Locate the cell with the specified text and output its [x, y] center coordinate. 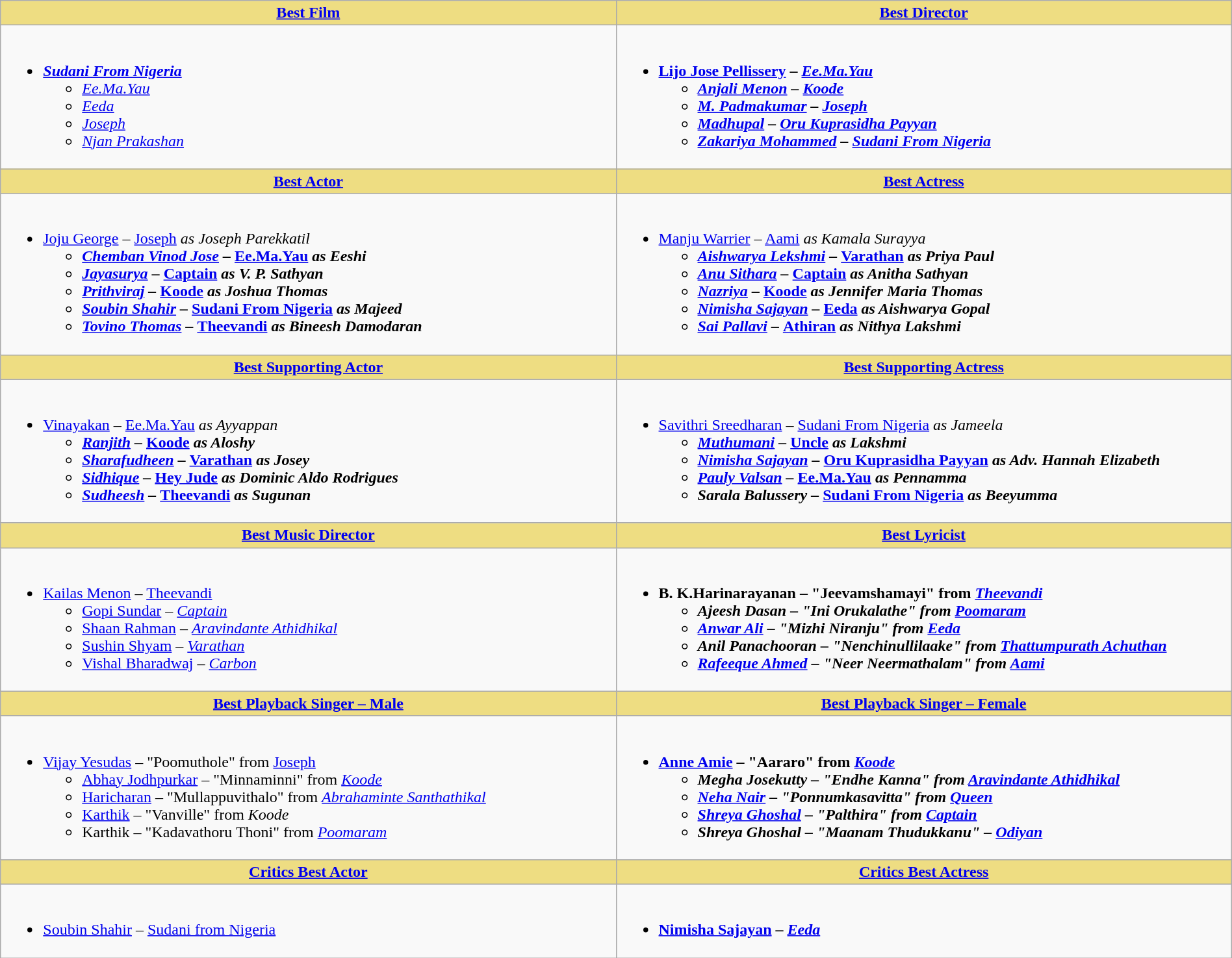
Soubin Shahir – Sudani from Nigeria [308, 921]
Best Playback Singer – Male [308, 703]
Best Supporting Actor [308, 367]
Best Director [924, 13]
Best Music Director [308, 535]
Lijo Jose Pellissery – Ee.Ma.YauAnjali Menon – KoodeM. Padmakumar – JosephMadhupal – Oru Kuprasidha PayyanZakariya Mohammed – Sudani From Nigeria [924, 97]
Best Actress [924, 181]
Sudani From NigeriaEe.Ma.YauEedaJosephNjan Prakashan [308, 97]
Best Actor [308, 181]
Critics Best Actress [924, 872]
Best Supporting Actress [924, 367]
Critics Best Actor [308, 872]
Best Playback Singer – Female [924, 703]
Best Film [308, 13]
Best Lyricist [924, 535]
Kailas Menon – TheevandiGopi Sundar – CaptainShaan Rahman – Aravindante AthidhikalSushin Shyam – VarathanVishal Bharadwaj – Carbon [308, 620]
Nimisha Sajayan – Eeda [924, 921]
